Search for the cell housing the specified text and yield its (X, Y) center coordinate. 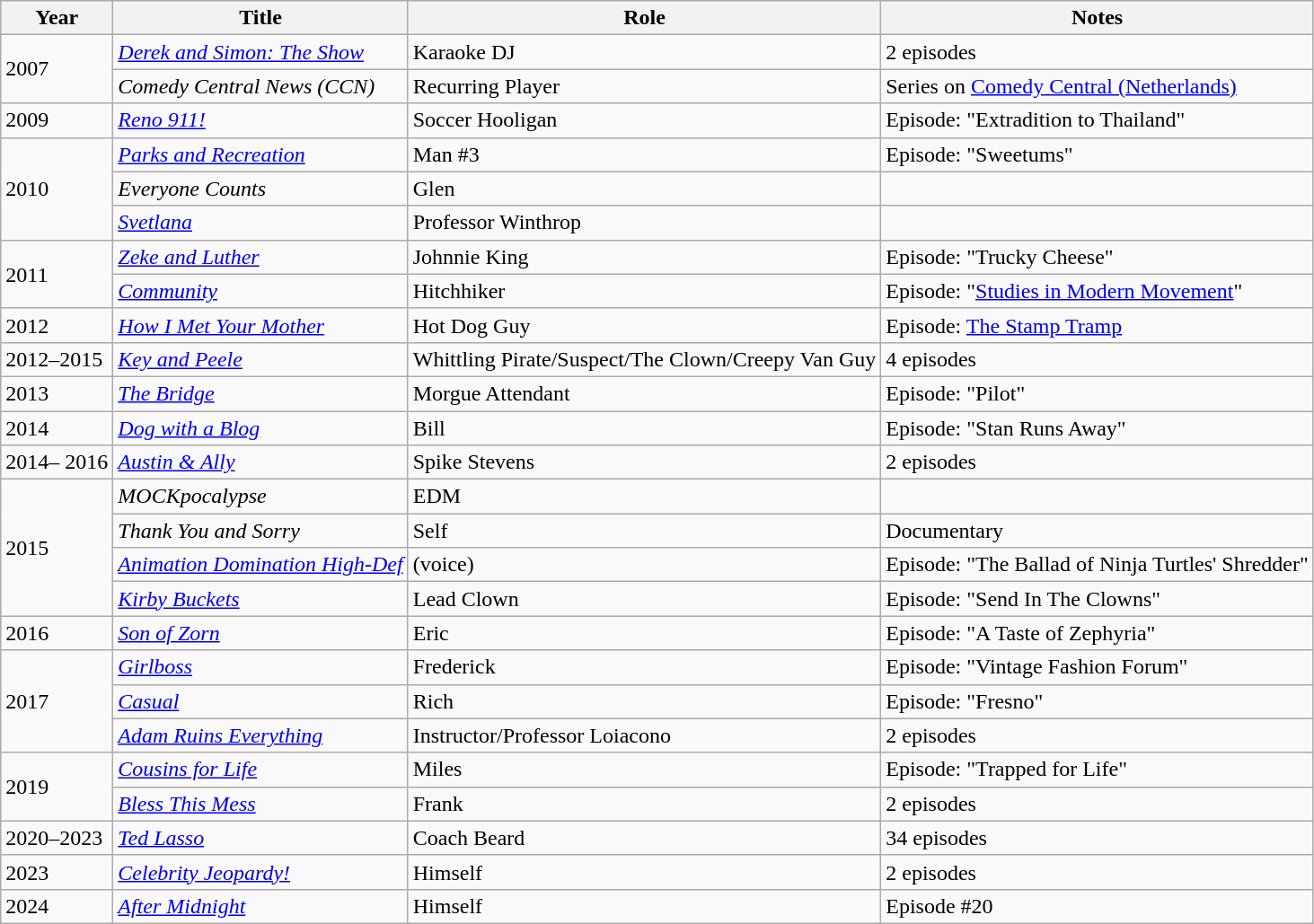
Documentary (1098, 531)
Dog with a Blog (260, 428)
2019 (57, 787)
How I Met Your Mother (260, 325)
Year (57, 18)
Notes (1098, 18)
2024 (57, 906)
Kirby Buckets (260, 599)
Title (260, 18)
Whittling Pirate/Suspect/The Clown/Creepy Van Guy (645, 359)
Episode: "Trapped for Life" (1098, 770)
2015 (57, 548)
Thank You and Sorry (260, 531)
2011 (57, 274)
Coach Beard (645, 838)
Man #3 (645, 154)
Johnnie King (645, 257)
2012 (57, 325)
Adam Ruins Everything (260, 735)
Episode: "Pilot" (1098, 393)
Son of Zorn (260, 633)
Episode: The Stamp Tramp (1098, 325)
Parks and Recreation (260, 154)
Episode: "Stan Runs Away" (1098, 428)
Frank (645, 804)
Episode: "Trucky Cheese" (1098, 257)
Episode: "Studies in Modern Movement" (1098, 291)
4 episodes (1098, 359)
Comedy Central News (CCN) (260, 86)
Hot Dog Guy (645, 325)
EDM (645, 497)
Bill (645, 428)
Frederick (645, 667)
Cousins for Life (260, 770)
Lead Clown (645, 599)
Spike Stevens (645, 462)
2009 (57, 120)
Episode: "The Ballad of Ninja Turtles' Shredder" (1098, 565)
Bless This Mess (260, 804)
2020–2023 (57, 838)
Morgue Attendant (645, 393)
Soccer Hooligan (645, 120)
Episode: "Extradition to Thailand" (1098, 120)
Karaoke DJ (645, 52)
Instructor/Professor Loiacono (645, 735)
Reno 911! (260, 120)
Episode: "Vintage Fashion Forum" (1098, 667)
Rich (645, 701)
Casual (260, 701)
Episode: "Fresno" (1098, 701)
Series on Comedy Central (Netherlands) (1098, 86)
Eric (645, 633)
2007 (57, 69)
Zeke and Luther (260, 257)
2014– 2016 (57, 462)
2017 (57, 701)
Glen (645, 189)
Key and Peele (260, 359)
MOCKpocalypse (260, 497)
Episode: "Sweetums" (1098, 154)
Episode #20 (1098, 906)
2013 (57, 393)
Svetlana (260, 223)
Episode: "A Taste of Zephyria" (1098, 633)
The Bridge (260, 393)
2023 (57, 872)
2012–2015 (57, 359)
Community (260, 291)
2014 (57, 428)
(voice) (645, 565)
Miles (645, 770)
Recurring Player (645, 86)
Austin & Ally (260, 462)
Hitchhiker (645, 291)
Animation Domination High-Def (260, 565)
Girlboss (260, 667)
Professor Winthrop (645, 223)
34 episodes (1098, 838)
Self (645, 531)
2016 (57, 633)
2010 (57, 189)
Ted Lasso (260, 838)
Everyone Counts (260, 189)
After Midnight (260, 906)
Episode: "Send In The Clowns" (1098, 599)
Celebrity Jeopardy! (260, 872)
Derek and Simon: The Show (260, 52)
Role (645, 18)
